Capture the cell that displays the provided text and extract its (X, Y) central coordinate. 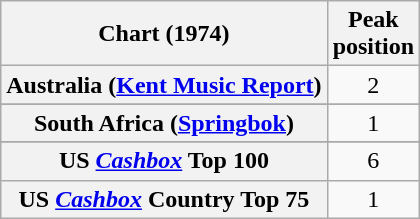
6 (373, 161)
2 (373, 85)
Chart (1974) (164, 34)
Australia (Kent Music Report) (164, 85)
Peakposition (373, 34)
US Cashbox Country Top 75 (164, 199)
US Cashbox Top 100 (164, 161)
South Africa (Springbok) (164, 123)
